For the text-containing cell, return its midpoint in (x, y) coordinate format. 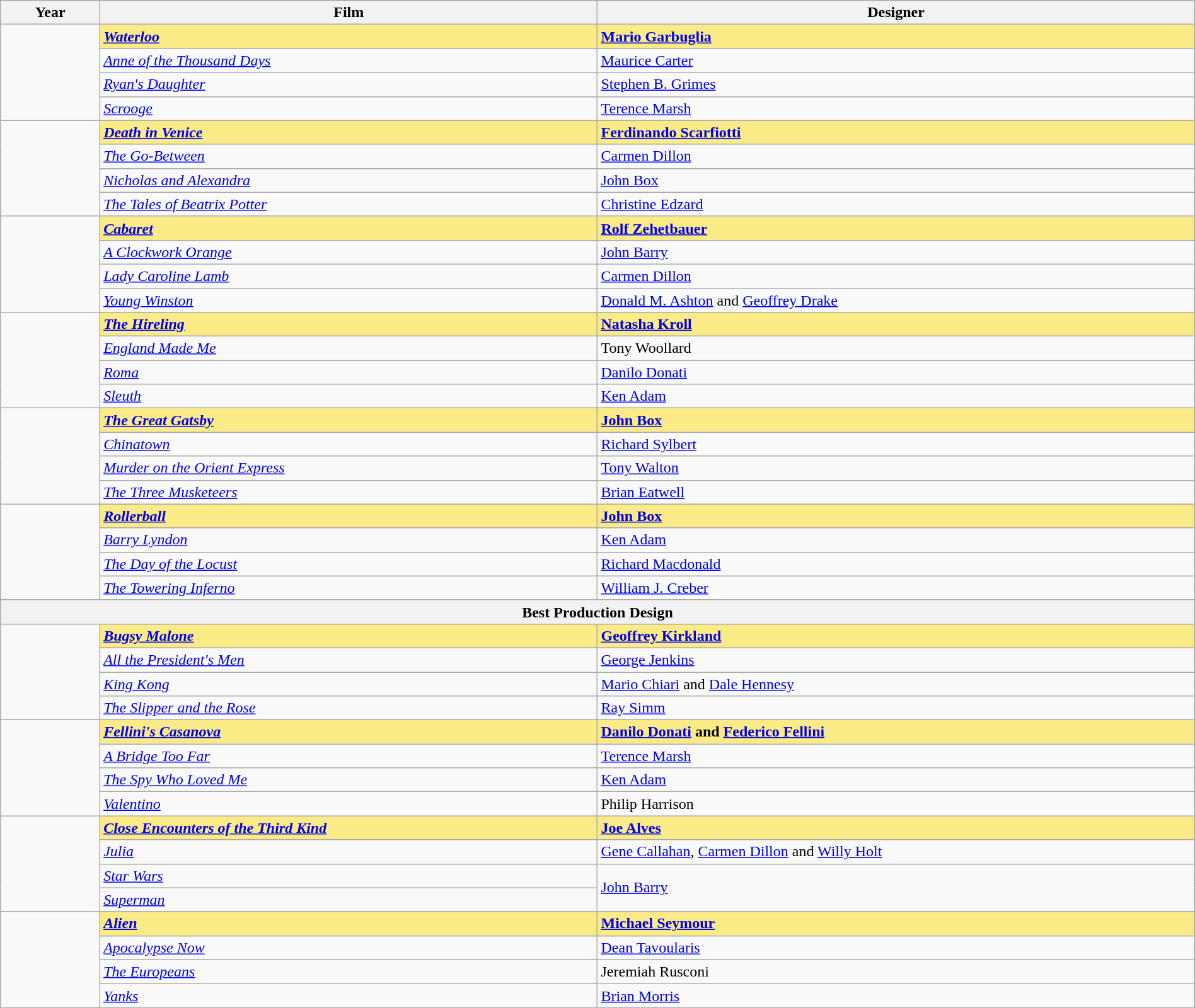
Barry Lyndon (349, 540)
Close Encounters of the Third Kind (349, 828)
Best Production Design (597, 612)
Bugsy Malone (349, 636)
Roma (349, 372)
Mario Chiari and Dale Hennesy (896, 684)
Gene Callahan, Carmen Dillon and Willy Holt (896, 852)
Jeremiah Rusconi (896, 971)
Tony Walton (896, 468)
Apocalypse Now (349, 948)
Designer (896, 13)
William J. Creber (896, 588)
Ryan's Daughter (349, 84)
Scrooge (349, 108)
Nicholas and Alexandra (349, 180)
Year (50, 13)
Mario Garbuglia (896, 37)
Stephen B. Grimes (896, 84)
Christine Edzard (896, 204)
Dean Tavoularis (896, 948)
Richard Macdonald (896, 564)
Donald M. Ashton and Geoffrey Drake (896, 301)
Valentino (349, 804)
King Kong (349, 684)
The Hireling (349, 324)
Waterloo (349, 37)
The Go-Between (349, 156)
A Clockwork Orange (349, 252)
Rollerball (349, 516)
The Europeans (349, 971)
Brian Eatwell (896, 492)
Natasha Kroll (896, 324)
Maurice Carter (896, 60)
Ray Simm (896, 708)
Murder on the Orient Express (349, 468)
Brian Morris (896, 995)
Superman (349, 900)
The Tales of Beatrix Potter (349, 204)
Yanks (349, 995)
Star Wars (349, 876)
Lady Caroline Lamb (349, 276)
Rolf Zehetbauer (896, 228)
Anne of the Thousand Days (349, 60)
The Towering Inferno (349, 588)
Tony Woollard (896, 348)
The Slipper and the Rose (349, 708)
Danilo Donati and Federico Fellini (896, 732)
England Made Me (349, 348)
Danilo Donati (896, 372)
Joe Alves (896, 828)
The Great Gatsby (349, 420)
All the President's Men (349, 660)
Sleuth (349, 396)
The Three Musketeers (349, 492)
Michael Seymour (896, 924)
Death in Venice (349, 132)
Julia (349, 852)
Chinatown (349, 444)
A Bridge Too Far (349, 756)
Richard Sylbert (896, 444)
Young Winston (349, 301)
Ferdinando Scarfiotti (896, 132)
Fellini's Casanova (349, 732)
The Spy Who Loved Me (349, 780)
Cabaret (349, 228)
Geoffrey Kirkland (896, 636)
George Jenkins (896, 660)
Alien (349, 924)
Film (349, 13)
The Day of the Locust (349, 564)
Philip Harrison (896, 804)
